Scan for the cell matching the given text and deliver its [X, Y] coordinate at center. 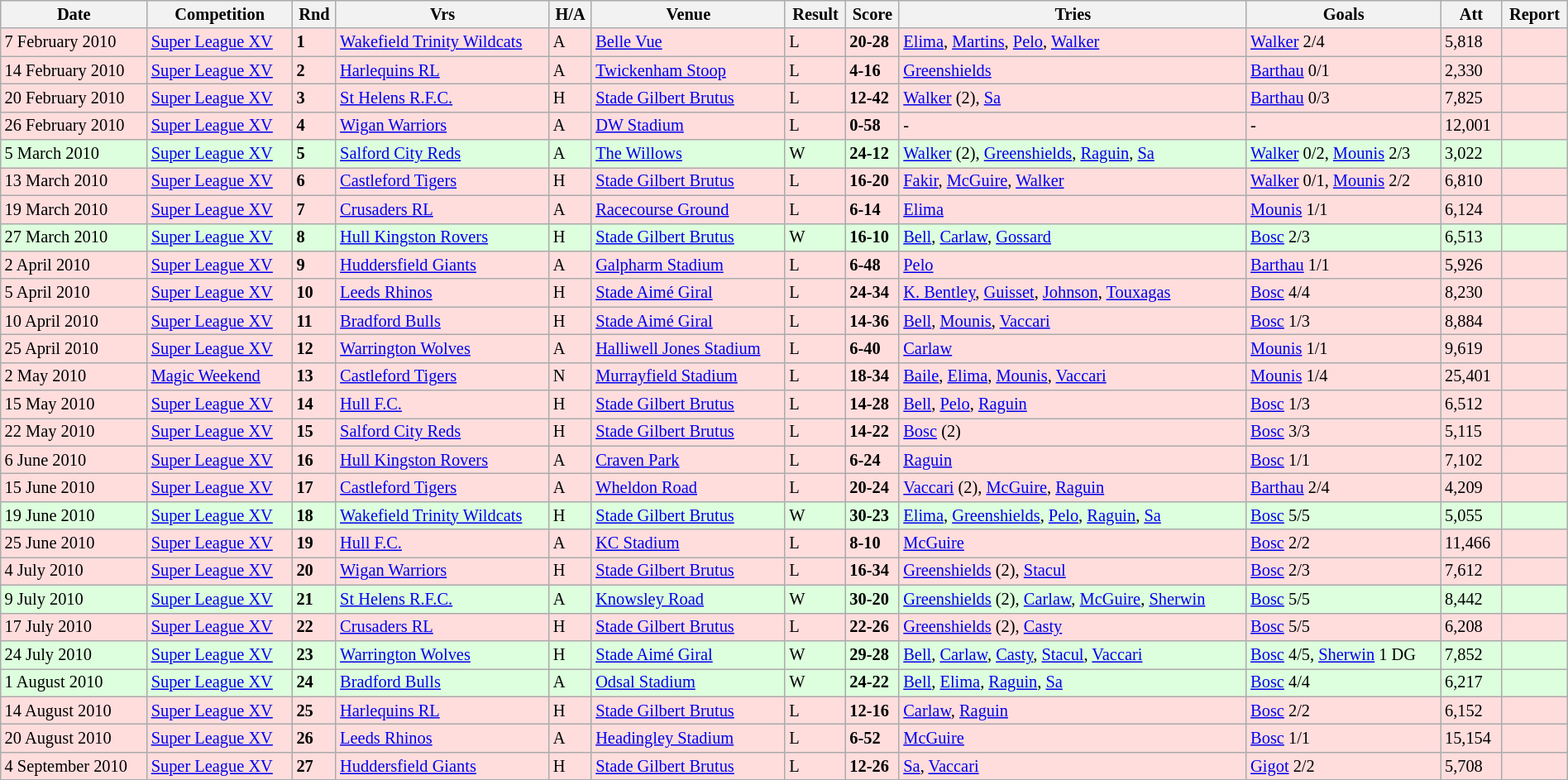
Competition [220, 14]
20-24 [872, 487]
16 [314, 460]
26 [314, 738]
Bosc 3/3 [1343, 432]
7,852 [1471, 654]
Rnd [314, 14]
1 August 2010 [74, 682]
Greenshields [1073, 70]
14-28 [872, 404]
13 March 2010 [74, 181]
12 [314, 348]
26 February 2010 [74, 126]
Elima [1073, 209]
22 [314, 627]
18 [314, 515]
2,330 [1471, 70]
8,230 [1471, 293]
2 April 2010 [74, 265]
Walker 0/1, Mounis 2/2 [1343, 181]
Sa, Vaccari [1073, 766]
Fakir, McGuire, Walker [1073, 181]
Halliwell Jones Stadium [688, 348]
10 April 2010 [74, 321]
Racecourse Ground [688, 209]
5 [314, 154]
6,208 [1471, 627]
4-16 [872, 70]
22 May 2010 [74, 432]
17 [314, 487]
KC Stadium [688, 543]
19 March 2010 [74, 209]
6,512 [1471, 404]
Barthau 1/1 [1343, 265]
Gigot 2/2 [1343, 766]
5,708 [1471, 766]
Galpharm Stadium [688, 265]
2 [314, 70]
17 July 2010 [74, 627]
Vrs [442, 14]
9 [314, 265]
Craven Park [688, 460]
Pelo [1073, 265]
6-52 [872, 738]
Report [1535, 14]
15,154 [1471, 738]
10 [314, 293]
5 March 2010 [74, 154]
6-24 [872, 460]
24 July 2010 [74, 654]
Date [74, 14]
20 [314, 571]
Bell, Carlaw, Casty, Stacul, Vaccari [1073, 654]
Mounis 1/4 [1343, 376]
24 [314, 682]
12-42 [872, 98]
8 [314, 237]
Vaccari (2), McGuire, Raguin [1073, 487]
4 July 2010 [74, 571]
24-22 [872, 682]
Odsal Stadium [688, 682]
DW Stadium [688, 126]
5 April 2010 [74, 293]
29-28 [872, 654]
Bell, Pelo, Raguin [1073, 404]
25 [314, 711]
11 [314, 321]
Bosc 4/5, Sherwin 1 DG [1343, 654]
Murrayfield Stadium [688, 376]
Magic Weekend [220, 376]
K. Bentley, Guisset, Johnson, Touxagas [1073, 293]
14-36 [872, 321]
6-40 [872, 348]
6,513 [1471, 237]
4 September 2010 [74, 766]
Bell, Mounis, Vaccari [1073, 321]
9 July 2010 [74, 599]
7,612 [1471, 571]
6-14 [872, 209]
16-10 [872, 237]
Tries [1073, 14]
Carlaw, Raguin [1073, 711]
6,152 [1471, 711]
24-34 [872, 293]
Walker (2), Greenshields, Raguin, Sa [1073, 154]
3 [314, 98]
6 [314, 181]
Att [1471, 14]
Twickenham Stoop [688, 70]
Barthau 0/1 [1343, 70]
Bosc (2) [1073, 432]
2 May 2010 [74, 376]
Belle Vue [688, 42]
12-26 [872, 766]
Carlaw [1073, 348]
4 [314, 126]
Knowsley Road [688, 599]
Elima, Martins, Pelo, Walker [1073, 42]
N [571, 376]
27 [314, 766]
Walker (2), Sa [1073, 98]
19 June 2010 [74, 515]
Barthau 2/4 [1343, 487]
3,022 [1471, 154]
5,055 [1471, 515]
Barthau 0/3 [1343, 98]
16-20 [872, 181]
6,124 [1471, 209]
1 [314, 42]
Headingley Stadium [688, 738]
13 [314, 376]
Result [815, 14]
6-48 [872, 265]
8,884 [1471, 321]
5,818 [1471, 42]
9,619 [1471, 348]
15 [314, 432]
30-23 [872, 515]
The Willows [688, 154]
14-22 [872, 432]
6 June 2010 [74, 460]
8-10 [872, 543]
H/A [571, 14]
19 [314, 543]
20 August 2010 [74, 738]
7 [314, 209]
14 February 2010 [74, 70]
Greenshields (2), Casty [1073, 627]
16-34 [872, 571]
7 February 2010 [74, 42]
Elima, Greenshields, Pelo, Raguin, Sa [1073, 515]
Bell, Elima, Raguin, Sa [1073, 682]
15 June 2010 [74, 487]
Greenshields (2), Stacul [1073, 571]
8,442 [1471, 599]
6,217 [1471, 682]
Walker 0/2, Mounis 2/3 [1343, 154]
5,926 [1471, 265]
27 March 2010 [74, 237]
Score [872, 14]
23 [314, 654]
0-58 [872, 126]
20-28 [872, 42]
25 April 2010 [74, 348]
4,209 [1471, 487]
11,466 [1471, 543]
20 February 2010 [74, 98]
7,102 [1471, 460]
25,401 [1471, 376]
7,825 [1471, 98]
Baile, Elima, Mounis, Vaccari [1073, 376]
6,810 [1471, 181]
21 [314, 599]
Goals [1343, 14]
Greenshields (2), Carlaw, McGuire, Sherwin [1073, 599]
Wheldon Road [688, 487]
12-16 [872, 711]
Raguin [1073, 460]
15 May 2010 [74, 404]
14 [314, 404]
25 June 2010 [74, 543]
24-12 [872, 154]
Walker 2/4 [1343, 42]
30-20 [872, 599]
14 August 2010 [74, 711]
Bell, Carlaw, Gossard [1073, 237]
22-26 [872, 627]
12,001 [1471, 126]
18-34 [872, 376]
Venue [688, 14]
5,115 [1471, 432]
